Pinpoint the cell where the given text exists, returning its (x, y) midpoint coordinate. 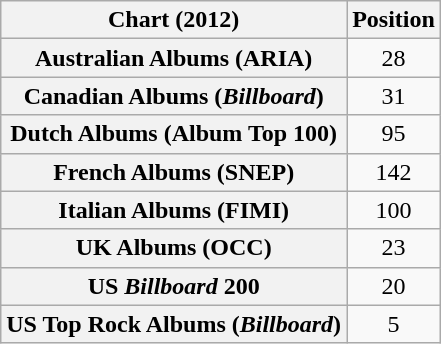
95 (394, 134)
28 (394, 58)
Canadian Albums (Billboard) (174, 96)
142 (394, 172)
French Albums (SNEP) (174, 172)
Position (394, 20)
23 (394, 248)
US Billboard 200 (174, 286)
UK Albums (OCC) (174, 248)
31 (394, 96)
20 (394, 286)
US Top Rock Albums (Billboard) (174, 324)
Dutch Albums (Album Top 100) (174, 134)
Italian Albums (FIMI) (174, 210)
Chart (2012) (174, 20)
100 (394, 210)
5 (394, 324)
Australian Albums (ARIA) (174, 58)
